Identify which cell holds the provided text, then report its (X, Y) central coordinate. 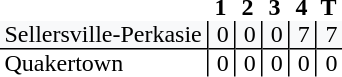
Quakertown (104, 63)
Sellersville-Perkasie (104, 35)
